Determine the [X, Y] coordinate at the center of the cell enclosing the given text.  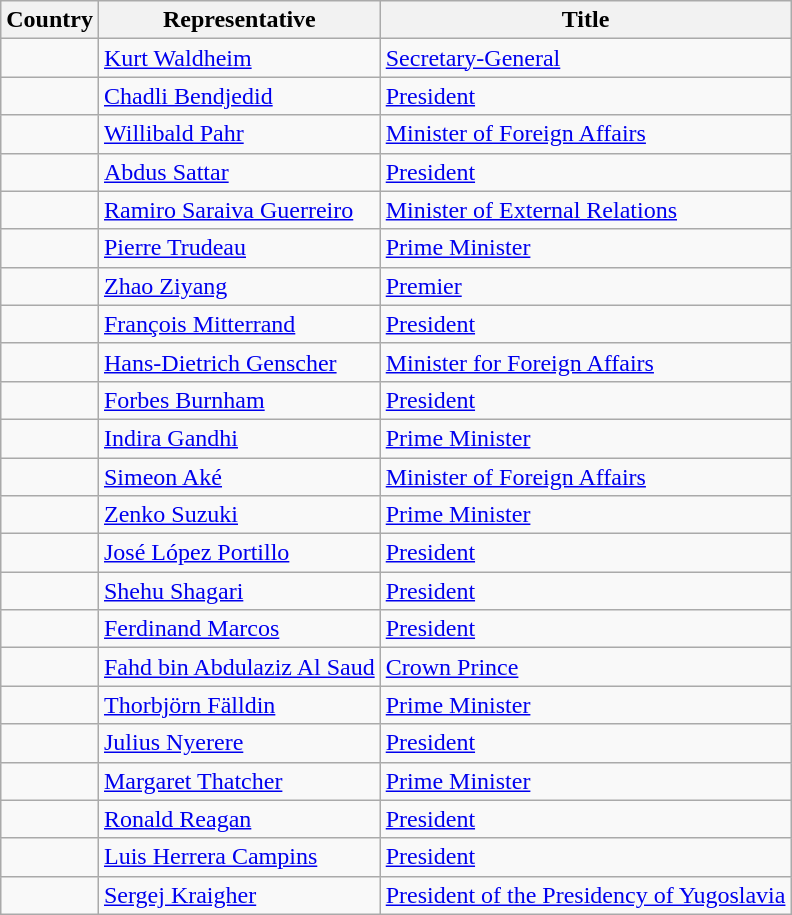
Crown Prince [586, 667]
Luis Herrera Campins [239, 857]
Minister for Foreign Affairs [586, 362]
Representative [239, 20]
Zenko Suzuki [239, 515]
Sergej Kraigher [239, 895]
Julius Nyerere [239, 743]
Minister of External Relations [586, 210]
Chadli Bendjedid [239, 96]
Title [586, 20]
Pierre Trudeau [239, 248]
Willibald Pahr [239, 134]
François Mitterrand [239, 324]
President of the Presidency of Yugoslavia [586, 895]
Indira Gandhi [239, 438]
Zhao Ziyang [239, 286]
Hans-Dietrich Genscher [239, 362]
Secretary-General [586, 58]
Shehu Shagari [239, 591]
Fahd bin Abdulaziz Al Saud [239, 667]
Premier [586, 286]
Ramiro Saraiva Guerreiro [239, 210]
Forbes Burnham [239, 400]
Abdus Sattar [239, 172]
Kurt Waldheim [239, 58]
José López Portillo [239, 553]
Margaret Thatcher [239, 781]
Simeon Aké [239, 477]
Ronald Reagan [239, 819]
Thorbjörn Fälldin [239, 705]
Country [50, 20]
Ferdinand Marcos [239, 629]
